For the text-containing cell, return its midpoint in (x, y) coordinate format. 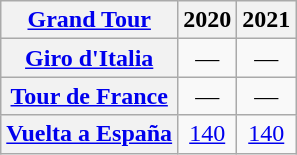
Giro d'Italia (90, 58)
Vuelta a España (90, 134)
2020 (208, 20)
Grand Tour (90, 20)
2021 (266, 20)
Tour de France (90, 96)
